Extract the [X, Y] coordinate from the center of the cell holding the provided text.  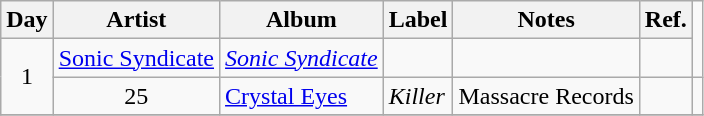
Ref. [666, 20]
Artist [136, 20]
Album [302, 20]
Day [27, 20]
Notes [546, 20]
Label [418, 20]
Killer [418, 96]
Massacre Records [546, 96]
1 [27, 77]
25 [136, 96]
Crystal Eyes [302, 96]
